Output the [X, Y] coordinate of the center of the cell containing the given text.  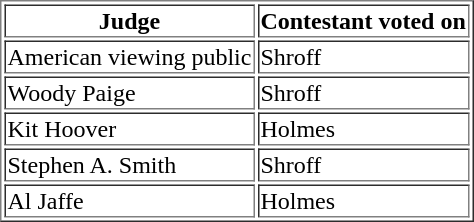
Kit Hoover [129, 128]
Al Jaffe [129, 200]
Woody Paige [129, 92]
Stephen A. Smith [129, 164]
Judge [129, 20]
Contestant voted on [362, 20]
American viewing public [129, 56]
